Extract the (X, Y) coordinate from the center of the cell holding the provided text.  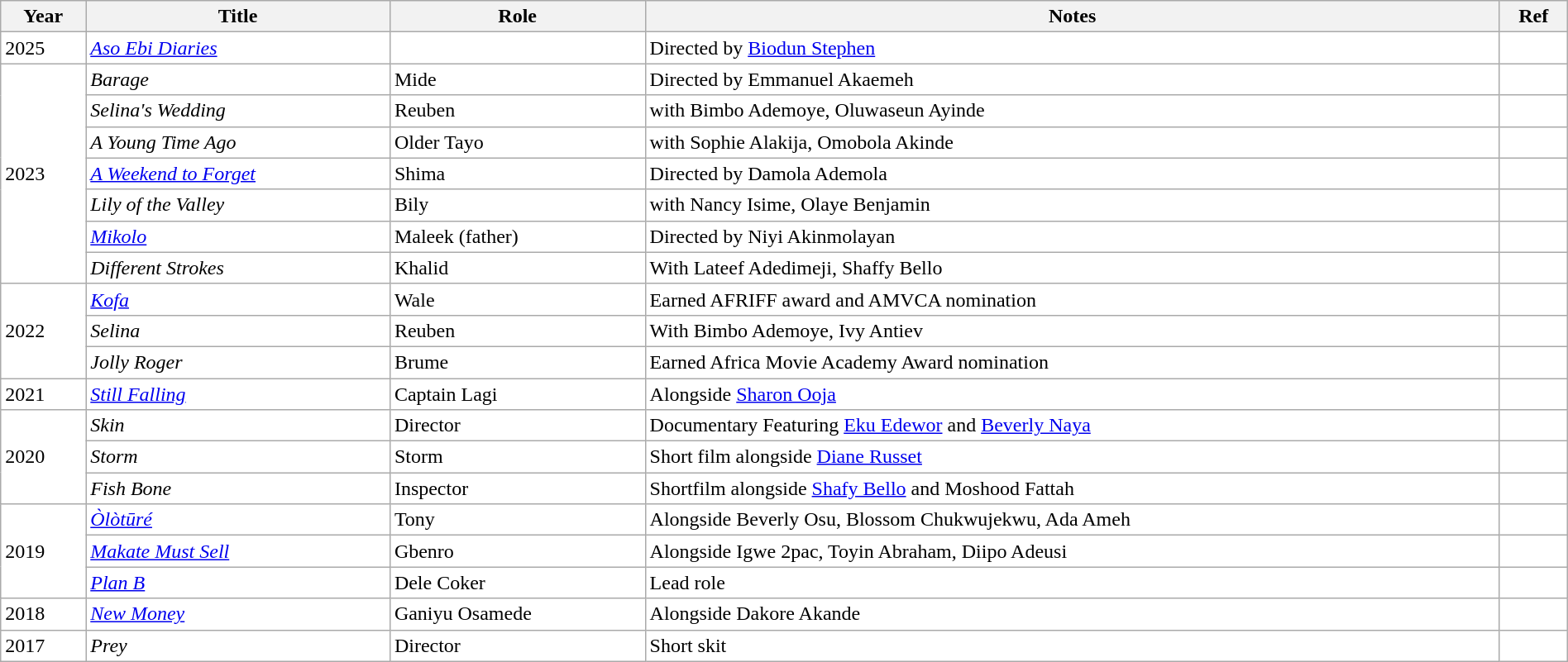
Inspector (518, 488)
Year (43, 17)
Alongside Beverly Osu, Blossom Chukwujekwu, Ada Ameh (1072, 520)
Short film alongside Diane Russet (1072, 457)
Fish Bone (238, 488)
Tony (518, 520)
Lily of the Valley (238, 205)
2020 (43, 457)
Documentary Featuring Eku Edewor and Beverly Naya (1072, 426)
2018 (43, 614)
Kofa (238, 299)
2025 (43, 48)
2017 (43, 645)
Plan B (238, 583)
Still Falling (238, 394)
Captain Lagi (518, 394)
Barage (238, 79)
With Lateef Adedimeji, Shaffy Bello (1072, 268)
Role (518, 17)
with Nancy Isime, Olaye Benjamin (1072, 205)
Maleek (father) (518, 236)
with Sophie Alakija, Omobola Akinde (1072, 142)
Òlòtūré (238, 520)
Skin (238, 426)
A Young Time Ago (238, 142)
Shima (518, 174)
with Bimbo Ademoye, Oluwaseun Ayinde (1072, 111)
2019 (43, 551)
2022 (43, 331)
Earned Africa Movie Academy Award nomination (1072, 362)
Alongside Sharon Ooja (1072, 394)
Title (238, 17)
Aso Ebi Diaries (238, 48)
Earned AFRIFF award and AMVCA nomination (1072, 299)
Mikolo (238, 236)
Gbenro (518, 551)
Mide (518, 79)
Different Strokes (238, 268)
Jolly Roger (238, 362)
Directed by Niyi Akinmolayan (1072, 236)
Shortfilm alongside Shafy Bello and Moshood Fattah (1072, 488)
Alongside Igwe 2pac, Toyin Abraham, Diipo Adeusi (1072, 551)
Selina (238, 331)
Short skit (1072, 645)
Makate Must Sell (238, 551)
Wale (518, 299)
Lead role (1072, 583)
2021 (43, 394)
Directed by Damola Ademola (1072, 174)
Notes (1072, 17)
A Weekend to Forget (238, 174)
New Money (238, 614)
Alongside Dakore Akande (1072, 614)
Older Tayo (518, 142)
Directed by Emmanuel Akaemeh (1072, 79)
Dele Coker (518, 583)
Ref (1533, 17)
Ganiyu Osamede (518, 614)
Bily (518, 205)
Khalid (518, 268)
Selina's Wedding (238, 111)
Brume (518, 362)
2023 (43, 174)
Directed by Biodun Stephen (1072, 48)
Prey (238, 645)
With Bimbo Ademoye, Ivy Antiev (1072, 331)
